Capture the cell that displays the provided text and extract its (X, Y) central coordinate. 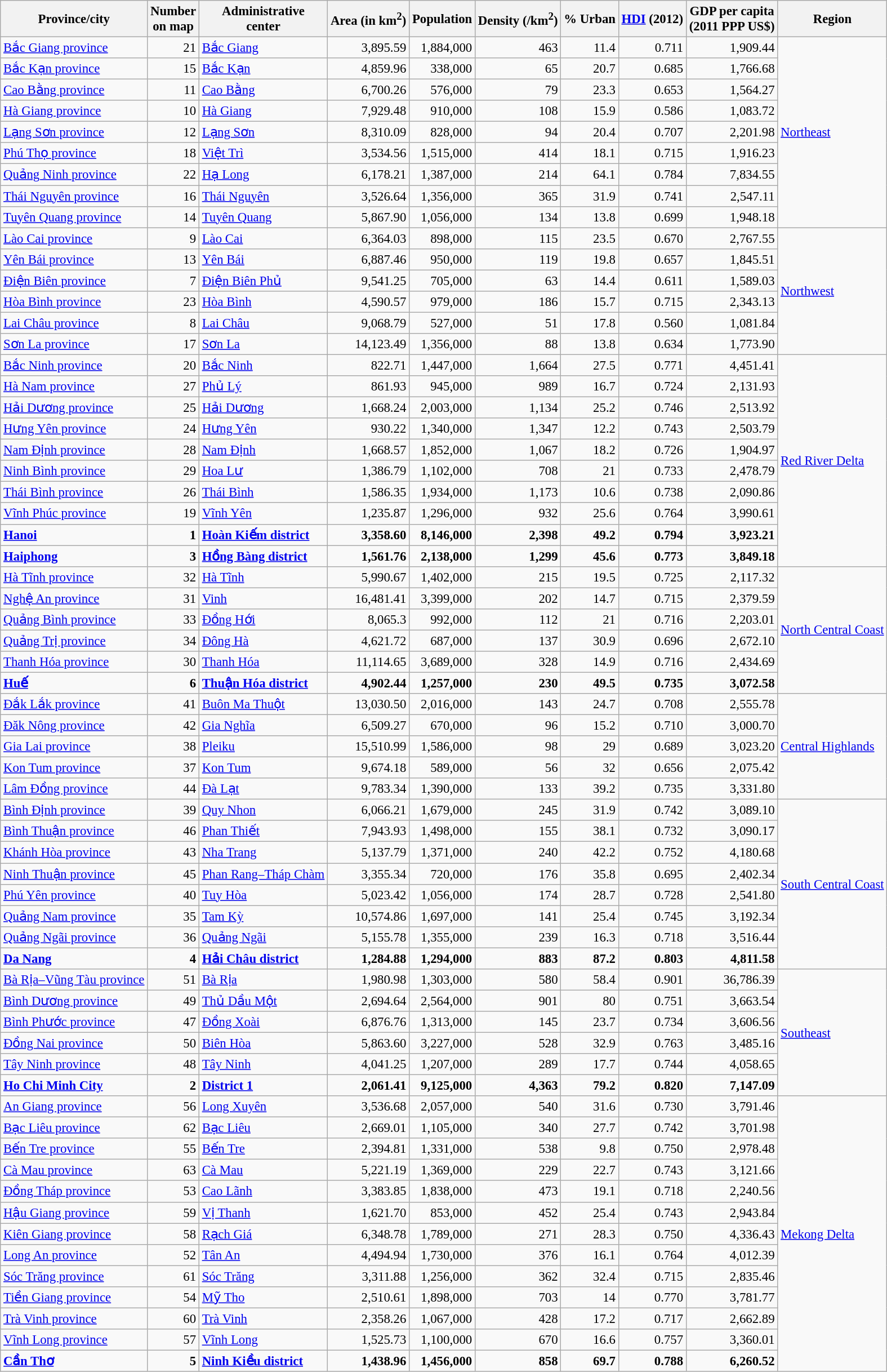
Cà Mau province (74, 1170)
Thái Nguyên province (74, 196)
16 (173, 196)
2,402.34 (732, 874)
4,058.65 (732, 1064)
Bạc Liêu (263, 1128)
Phủ Lý (263, 387)
2,016,000 (443, 704)
1,664 (518, 365)
145 (518, 1022)
58 (173, 1234)
2,478.79 (732, 471)
3,534.56 (368, 154)
137 (518, 641)
1,621.70 (368, 1213)
Lạng Sơn (263, 132)
Đồng Xoài (263, 1022)
13 (173, 259)
0.726 (652, 450)
338,000 (443, 69)
Thanh Hóa (263, 662)
57 (173, 1340)
Mỹ Tho (263, 1298)
1,331,000 (443, 1149)
1,102,000 (443, 471)
Density (/km2) (518, 19)
31.6 (590, 1107)
155 (518, 831)
16.3 (590, 937)
27 (173, 387)
11.4 (590, 48)
Tam Kỳ (263, 916)
Vĩnh Yên (263, 514)
33 (173, 620)
2,564,000 (443, 1001)
23 (173, 302)
Numberon map (173, 19)
Điện Biên Phủ (263, 281)
3,311.88 (368, 1276)
0.746 (652, 408)
452 (518, 1213)
945,000 (443, 387)
3,516.44 (732, 937)
1,730,000 (443, 1255)
340 (518, 1128)
61 (173, 1276)
Bắc Kạn (263, 69)
3,355.34 (368, 874)
0.730 (652, 1107)
37 (173, 768)
Lai Châu (263, 323)
30 (173, 662)
2,835.46 (732, 1276)
1,134 (518, 408)
0.653 (652, 90)
992,000 (443, 620)
858 (518, 1361)
4 (173, 958)
Central Highlands (832, 747)
979,000 (443, 302)
Long Xuyên (263, 1107)
45 (173, 874)
40 (173, 895)
Nghệ An province (74, 598)
703 (518, 1298)
Tiền Giang province (74, 1298)
1,697,000 (443, 916)
South Central Coast (832, 885)
Long An province (74, 1255)
Hà Nam province (74, 387)
0.634 (652, 344)
Hải Dương (263, 408)
1,371,000 (443, 852)
215 (518, 577)
5 (173, 1361)
176 (518, 874)
328 (518, 662)
Phan Rang–Tháp Chàm (263, 874)
0.733 (652, 471)
Bình Phước province (74, 1022)
0.741 (652, 196)
15.7 (590, 302)
Phú Thọ province (74, 154)
Vị Thanh (263, 1213)
0.752 (652, 852)
27.7 (590, 1128)
3 (173, 556)
670,000 (443, 726)
Thái Bình (263, 492)
3,089.10 (732, 810)
Tuyên Quang (263, 217)
2,398 (518, 535)
45.6 (590, 556)
87.2 (590, 958)
Da Nang (74, 958)
Hưng Yên (263, 429)
Bình Thuận province (74, 831)
2,240.56 (732, 1192)
3,360.01 (732, 1340)
1,355,000 (443, 937)
3,485.16 (732, 1043)
7,943.93 (368, 831)
Bắc Ninh (263, 365)
Đắk Lắk province (74, 704)
4,621.72 (368, 641)
Thủ Dầu Một (263, 1001)
3,990.61 (732, 514)
7,147.09 (732, 1086)
52 (173, 1255)
23.7 (590, 1022)
8 (173, 323)
5,867.90 (368, 217)
3,227,000 (443, 1043)
49.5 (590, 683)
1,525.73 (368, 1340)
16.7 (590, 387)
96 (518, 726)
Region (832, 19)
94 (518, 132)
115 (518, 238)
134 (518, 217)
2,394.81 (368, 1149)
0.751 (652, 1001)
9,674.18 (368, 768)
Sơn La province (74, 344)
1,105,000 (443, 1128)
4,180.68 (732, 852)
0.696 (652, 641)
3,689,000 (443, 662)
43 (173, 852)
3,090.17 (732, 831)
9,125,000 (443, 1086)
1,284.88 (368, 958)
2,343.13 (732, 302)
23.5 (590, 238)
30.9 (590, 641)
910,000 (443, 111)
1,083.72 (732, 111)
1,515,000 (443, 154)
Bến Tre (263, 1149)
1,386.79 (368, 471)
1,067 (518, 450)
0.738 (652, 492)
Hà Tĩnh province (74, 577)
538 (518, 1149)
19.1 (590, 1192)
Quảng Bình province (74, 620)
4,859.96 (368, 69)
7 (173, 281)
0.728 (652, 895)
Sơn La (263, 344)
3,023.20 (732, 747)
822.71 (368, 365)
1,299 (518, 556)
39 (173, 810)
1,256,000 (443, 1276)
112 (518, 620)
19.5 (590, 577)
Quảng Nam province (74, 916)
0.773 (652, 556)
1,852,000 (443, 450)
239 (518, 937)
1,773.90 (732, 344)
2,943.84 (732, 1213)
15,510.99 (368, 747)
1,402,000 (443, 577)
Tây Ninh province (74, 1064)
5,023.42 (368, 895)
3,791.46 (732, 1107)
2,090.86 (732, 492)
22 (173, 175)
Bắc Giang province (74, 48)
Tây Ninh (263, 1064)
7,834.55 (732, 175)
54 (173, 1298)
473 (518, 1192)
35.8 (590, 874)
Bến Tre province (74, 1149)
31 (173, 598)
Quy Nhon (263, 810)
Phan Thiết (263, 831)
Ninh Bình province (74, 471)
1,838,000 (443, 1192)
An Giang province (74, 1107)
Lâm Đồng province (74, 789)
0.699 (652, 217)
143 (518, 704)
5,863.60 (368, 1043)
Mekong Delta (832, 1234)
16,481.41 (368, 598)
3,849.18 (732, 556)
17.7 (590, 1064)
0.788 (652, 1361)
245 (518, 810)
2,203.01 (732, 620)
Biên Hòa (263, 1043)
1,934,000 (443, 492)
48 (173, 1064)
Thái Bình province (74, 492)
1,904.97 (732, 450)
0.717 (652, 1318)
1,100,000 (443, 1340)
3,331.80 (732, 789)
3,000.70 (732, 726)
19 (173, 514)
42.2 (590, 852)
2,669.01 (368, 1128)
24 (173, 429)
38 (173, 747)
828,000 (443, 132)
23.3 (590, 90)
0.784 (652, 175)
4,902.44 (368, 683)
6,700.26 (368, 90)
Nam Định (263, 450)
9,541.25 (368, 281)
Hoàn Kiếm district (263, 535)
3,895.59 (368, 48)
Yên Bái province (74, 259)
1,766.68 (732, 69)
10 (173, 111)
20 (173, 365)
Pleiku (263, 747)
Hải Dương province (74, 408)
Kon Tum (263, 768)
0.711 (652, 48)
Hoa Lư (263, 471)
528 (518, 1043)
98 (518, 747)
1,561.76 (368, 556)
0.763 (652, 1043)
Cà Mau (263, 1170)
79.2 (590, 1086)
2,672.10 (732, 641)
1,235.87 (368, 514)
Đồng Hới (263, 620)
463 (518, 48)
5,990.67 (368, 577)
6 (173, 683)
230 (518, 683)
362 (518, 1276)
20.4 (590, 132)
Red River Delta (832, 460)
4,811.58 (732, 958)
Hạ Long (263, 175)
6,364.03 (368, 238)
365 (518, 196)
1,347 (518, 429)
1,303,000 (443, 980)
3,606.56 (732, 1022)
0.734 (652, 1022)
32.9 (590, 1043)
7,929.48 (368, 111)
18.1 (590, 154)
Thái Nguyên (263, 196)
2,061.41 (368, 1086)
0.770 (652, 1298)
46 (173, 831)
Lào Cai (263, 238)
898,000 (443, 238)
0.657 (652, 259)
34 (173, 641)
Tuyên Quang province (74, 217)
0.656 (652, 768)
17.8 (590, 323)
Nha Trang (263, 852)
Đồng Nai province (74, 1043)
1,564.27 (732, 90)
15.9 (590, 111)
0.757 (652, 1340)
0.732 (652, 831)
576,000 (443, 90)
1,668.57 (368, 450)
0.710 (652, 726)
3,072.58 (732, 683)
1,589.03 (732, 281)
1,369,000 (443, 1170)
6,178.21 (368, 175)
Đà Lạt (263, 789)
Bắc Giang (263, 48)
Gia Lai province (74, 747)
1,313,000 (443, 1022)
Sóc Trăng (263, 1276)
Bình Định province (74, 810)
2,555.78 (732, 704)
32.4 (590, 1276)
1,498,000 (443, 831)
6,887.46 (368, 259)
0.901 (652, 980)
3,701.98 (732, 1128)
0.745 (652, 916)
Hà Tĩnh (263, 577)
4,363 (518, 1086)
202 (518, 598)
22.7 (590, 1170)
4,451.41 (732, 365)
1,980.98 (368, 980)
Hanoi (74, 535)
2,978.48 (732, 1149)
687,000 (443, 641)
Haiphong (74, 556)
26 (173, 492)
3,663.54 (732, 1001)
0.560 (652, 323)
1,081.84 (732, 323)
Trà Vinh (263, 1318)
49.2 (590, 535)
861.93 (368, 387)
1,898,000 (443, 1298)
0.725 (652, 577)
55 (173, 1149)
17 (173, 344)
2,694.64 (368, 1001)
174 (518, 895)
Bà Rịa (263, 980)
2,547.11 (732, 196)
Hồng Bàng district (263, 556)
Nam Định province (74, 450)
4,012.39 (732, 1255)
Khánh Hòa province (74, 852)
4,041.25 (368, 1064)
80 (590, 1001)
0.695 (652, 874)
3,383.85 (368, 1192)
2,131.93 (732, 387)
1,447,000 (443, 365)
1,067,000 (443, 1318)
5,137.79 (368, 852)
19.8 (590, 259)
Bắc Ninh province (74, 365)
Hà Giang province (74, 111)
Vĩnh Long (263, 1340)
2,510.61 (368, 1298)
35 (173, 916)
Area (in km2) (368, 19)
240 (518, 852)
Quảng Ngãi (263, 937)
59 (173, 1213)
47 (173, 1022)
2,117.32 (732, 577)
Cao Bằng province (74, 90)
5,221.19 (368, 1170)
414 (518, 154)
6,260.52 (732, 1361)
28.3 (590, 1234)
428 (518, 1318)
2,503.79 (732, 429)
Bà Rịa–Vũng Tàu province (74, 980)
36,786.39 (732, 980)
36 (173, 937)
Northwest (832, 291)
883 (518, 958)
Tân An (263, 1255)
Kon Tum province (74, 768)
1,909.44 (732, 48)
0.707 (652, 132)
16.1 (590, 1255)
Hậu Giang province (74, 1213)
289 (518, 1064)
1,340,000 (443, 429)
Hải Châu district (263, 958)
Hà Giang (263, 111)
229 (518, 1170)
Bình Dương province (74, 1001)
20.7 (590, 69)
2,767.55 (732, 238)
108 (518, 111)
Northeast (832, 132)
2,358.26 (368, 1318)
1,586.35 (368, 492)
8,146,000 (443, 535)
14,123.49 (368, 344)
Bắc Kạn province (74, 69)
4,590.57 (368, 302)
53 (173, 1192)
1,668.24 (368, 408)
28 (173, 450)
50 (173, 1043)
119 (518, 259)
3,923.21 (732, 535)
Ninh Kiều district (263, 1361)
1,948.18 (732, 217)
589,000 (443, 768)
186 (518, 302)
Population (443, 19)
Gia Nghĩa (263, 726)
930.22 (368, 429)
Rạch Giá (263, 1234)
Buôn Ma Thuột (263, 704)
3,526.64 (368, 196)
Cao Lãnh (263, 1192)
0.685 (652, 69)
9 (173, 238)
1,173 (518, 492)
18.2 (590, 450)
670 (518, 1340)
853,000 (443, 1213)
Southeast (832, 1033)
Province/city (74, 19)
Đăk Nông province (74, 726)
11,114.65 (368, 662)
1,207,000 (443, 1064)
0.708 (652, 704)
25 (173, 408)
1,916.23 (732, 154)
1,387,000 (443, 175)
3,121.66 (732, 1170)
38.1 (590, 831)
39.2 (590, 789)
708 (518, 471)
27.5 (590, 365)
527,000 (443, 323)
Lào Cai province (74, 238)
1,586,000 (443, 747)
720,000 (443, 874)
1,884,000 (443, 48)
18 (173, 154)
69.7 (590, 1361)
Trà Vinh province (74, 1318)
15 (173, 69)
950,000 (443, 259)
Cần Thơ (74, 1361)
141 (518, 916)
25.2 (590, 408)
HDI (2012) (652, 19)
1,257,000 (443, 683)
2,003,000 (443, 408)
64.1 (590, 175)
214 (518, 175)
10,574.86 (368, 916)
Cao Bằng (263, 90)
1,296,000 (443, 514)
58.4 (590, 980)
8,065.3 (368, 620)
15.2 (590, 726)
6,348.78 (368, 1234)
6,509.27 (368, 726)
10.6 (590, 492)
2,662.89 (732, 1318)
9.8 (590, 1149)
Đông Hà (263, 641)
1 (173, 535)
5,155.78 (368, 937)
Bạc Liêu province (74, 1128)
14.4 (590, 281)
6,066.21 (368, 810)
Quảng Ngãi province (74, 937)
1,789,000 (443, 1234)
79 (518, 90)
42 (173, 726)
Hòa Bình province (74, 302)
705,000 (443, 281)
Thanh Hóa province (74, 662)
62 (173, 1128)
540 (518, 1107)
4,494.94 (368, 1255)
2,434.69 (732, 662)
580 (518, 980)
3,399,000 (443, 598)
District 1 (263, 1086)
24.7 (590, 704)
% Urban (590, 19)
GDP per capita (2011 PPP US$) (732, 19)
Hòa Bình (263, 302)
Điện Biên province (74, 281)
Lạng Sơn province (74, 132)
2,138,000 (443, 556)
271 (518, 1234)
Vĩnh Phúc province (74, 514)
16.6 (590, 1340)
Phú Yên province (74, 895)
Tuy Hòa (263, 895)
133 (518, 789)
Vĩnh Long province (74, 1340)
9,783.34 (368, 789)
Yên Bái (263, 259)
Hưng Yên province (74, 429)
Thuận Hóa district (263, 683)
Sóc Trăng province (74, 1276)
376 (518, 1255)
1,679,000 (443, 810)
2,201.98 (732, 132)
44 (173, 789)
Đồng Tháp province (74, 1192)
932 (518, 514)
North Central Coast (832, 630)
1,390,000 (443, 789)
0.820 (652, 1086)
65 (518, 69)
28.7 (590, 895)
1,456,000 (443, 1361)
9,068.79 (368, 323)
2,379.59 (732, 598)
Huế (74, 683)
0.724 (652, 387)
2 (173, 1086)
1,845.51 (732, 259)
8,310.09 (368, 132)
25.6 (590, 514)
Việt Trì (263, 154)
2,541.80 (732, 895)
Quảng Ninh province (74, 175)
3,536.68 (368, 1107)
12 (173, 132)
6,876.76 (368, 1022)
60 (173, 1318)
2,057,000 (443, 1107)
4,336.43 (732, 1234)
14.9 (590, 662)
12.2 (590, 429)
88 (518, 344)
3,781.77 (732, 1298)
1,294,000 (443, 958)
Kiên Giang province (74, 1234)
901 (518, 1001)
49 (173, 1001)
0.794 (652, 535)
Lai Châu province (74, 323)
2,075.42 (732, 768)
0.803 (652, 958)
Vinh (263, 598)
0.689 (652, 747)
Quảng Trị province (74, 641)
989 (518, 387)
3,192.34 (732, 916)
0.744 (652, 1064)
0.611 (652, 281)
13,030.50 (368, 704)
2,513.92 (732, 408)
41 (173, 704)
3,358.60 (368, 535)
17.2 (590, 1318)
0.586 (652, 111)
Ninh Thuận province (74, 874)
1,438.96 (368, 1361)
14.7 (590, 598)
0.670 (652, 238)
0.771 (652, 365)
11 (173, 90)
Administrativecenter (263, 19)
Ho Chi Minh City (74, 1086)
